Identify which cell holds the provided text, then report its [x, y] central coordinate. 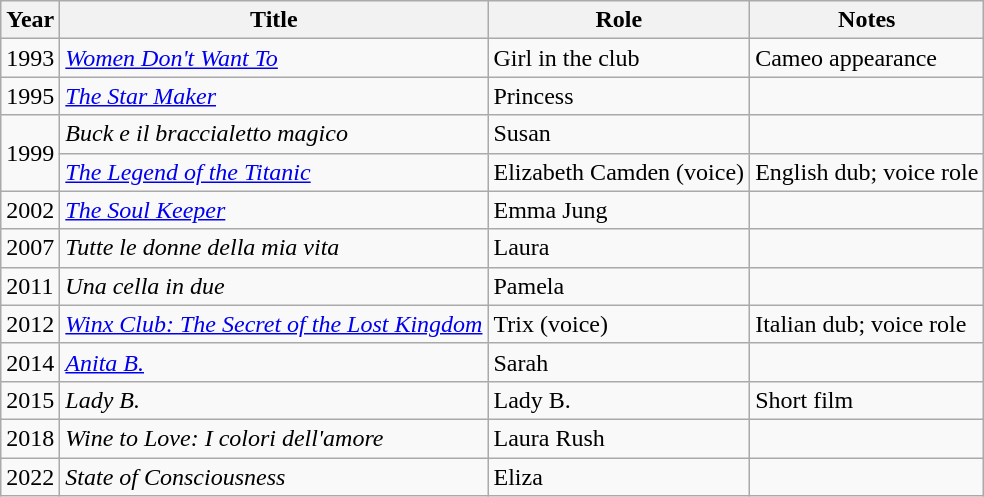
The Soul Keeper [274, 210]
Princess [619, 96]
Una cella in due [274, 286]
1999 [30, 153]
Year [30, 20]
2015 [30, 400]
Eliza [619, 477]
2014 [30, 362]
Trix (voice) [619, 324]
2018 [30, 438]
2002 [30, 210]
Sarah [619, 362]
Elizabeth Camden (voice) [619, 172]
Buck e il braccialetto magico [274, 134]
Susan [619, 134]
The Star Maker [274, 96]
Short film [867, 400]
Tutte le donne della mia vita [274, 248]
2022 [30, 477]
Role [619, 20]
Pamela [619, 286]
Anita B. [274, 362]
English dub; voice role [867, 172]
Women Don't Want To [274, 58]
Wine to Love: I colori dell'amore [274, 438]
Notes [867, 20]
Emma Jung [619, 210]
Title [274, 20]
Laura [619, 248]
1995 [30, 96]
Italian dub; voice role [867, 324]
2011 [30, 286]
The Legend of the Titanic [274, 172]
Girl in the club [619, 58]
State of Consciousness [274, 477]
Cameo appearance [867, 58]
2012 [30, 324]
1993 [30, 58]
Winx Club: The Secret of the Lost Kingdom [274, 324]
2007 [30, 248]
Laura Rush [619, 438]
